Return (x, y) of the center of cell containing provided text 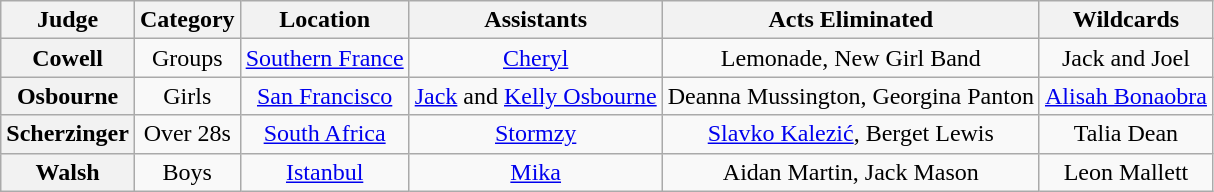
Alisah Bonaobra (1126, 96)
Jack and Joel (1126, 58)
South Africa (324, 134)
Scherzinger (68, 134)
Walsh (68, 172)
Stormzy (536, 134)
Istanbul (324, 172)
Wildcards (1126, 20)
Slavko Kalezić, Berget Lewis (850, 134)
Assistants (536, 20)
Talia Dean (1126, 134)
Boys (187, 172)
Southern France (324, 58)
Aidan Martin, Jack Mason (850, 172)
Location (324, 20)
Cheryl (536, 58)
Mika (536, 172)
Over 28s (187, 134)
Leon Mallett (1126, 172)
Judge (68, 20)
Jack and Kelly Osbourne (536, 96)
Groups (187, 58)
Cowell (68, 58)
San Francisco (324, 96)
Category (187, 20)
Osbourne (68, 96)
Deanna Mussington, Georgina Panton (850, 96)
Girls (187, 96)
Lemonade, New Girl Band (850, 58)
Acts Eliminated (850, 20)
